Return the (X, Y) coordinate for the center point of the cell that contains the specified text.  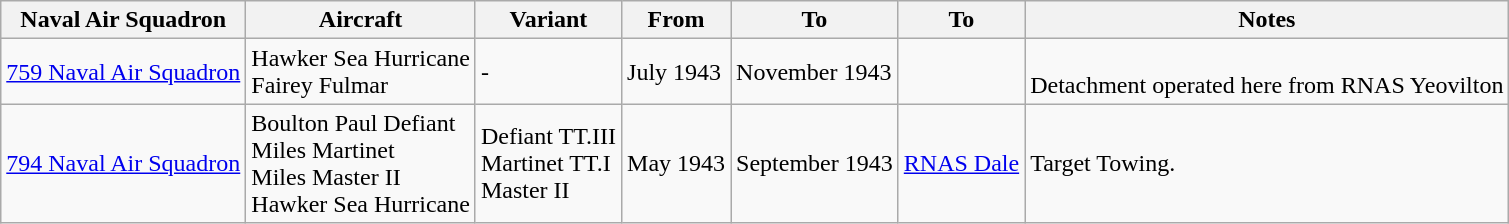
From (676, 20)
Variant (548, 20)
May 1943 (676, 164)
759 Naval Air Squadron (124, 72)
794 Naval Air Squadron (124, 164)
November 1943 (815, 72)
- (548, 72)
Detachment operated here from RNAS Yeovilton (1267, 72)
Hawker Sea HurricaneFairey Fulmar (361, 72)
RNAS Dale (961, 164)
July 1943 (676, 72)
Target Towing. (1267, 164)
Defiant TT.IIIMartinet TT.IMaster II (548, 164)
Naval Air Squadron (124, 20)
September 1943 (815, 164)
Boulton Paul DefiantMiles MartinetMiles Master IIHawker Sea Hurricane (361, 164)
Aircraft (361, 20)
Notes (1267, 20)
